Return the [x, y] coordinate for the center point of the cell that contains the specified text.  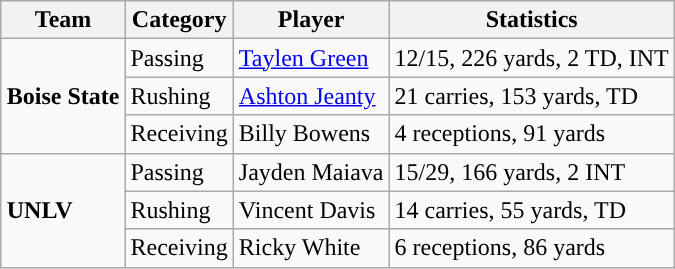
Vincent Davis [311, 210]
UNLV [63, 210]
6 receptions, 86 yards [532, 248]
21 carries, 153 yards, TD [532, 96]
Statistics [532, 20]
Boise State [63, 96]
Taylen Green [311, 58]
12/15, 226 yards, 2 TD, INT [532, 58]
Player [311, 20]
4 receptions, 91 yards [532, 134]
Ashton Jeanty [311, 96]
15/29, 166 yards, 2 INT [532, 172]
Jayden Maiava [311, 172]
14 carries, 55 yards, TD [532, 210]
Category [179, 20]
Ricky White [311, 248]
Billy Bowens [311, 134]
Team [63, 20]
